Identify which cell holds the provided text, then report its (x, y) central coordinate. 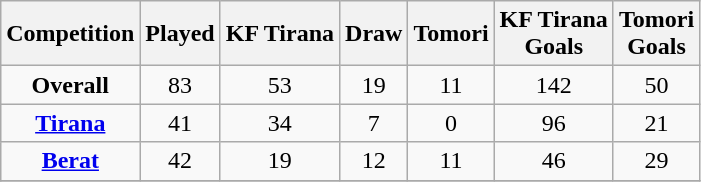
12 (374, 161)
Draw (374, 34)
42 (180, 161)
KF Tirana (280, 34)
Berat (70, 161)
96 (554, 123)
142 (554, 85)
Tomori (451, 34)
Overall (70, 85)
34 (280, 123)
Played (180, 34)
KF Tirana Goals (554, 34)
50 (656, 85)
83 (180, 85)
Tomori Goals (656, 34)
41 (180, 123)
Competition (70, 34)
21 (656, 123)
Tirana (70, 123)
46 (554, 161)
0 (451, 123)
29 (656, 161)
7 (374, 123)
53 (280, 85)
